Extract the [x, y] coordinate from the center of the cell holding the provided text.  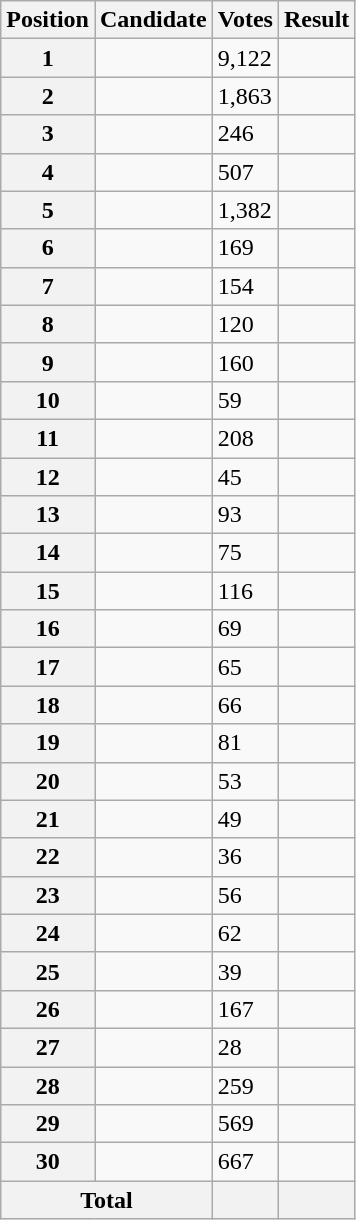
16 [48, 629]
8 [48, 324]
169 [245, 248]
26 [48, 1009]
167 [245, 1009]
36 [245, 857]
56 [245, 895]
Position [48, 20]
93 [245, 515]
13 [48, 515]
30 [48, 1162]
39 [245, 971]
5 [48, 210]
3 [48, 134]
81 [245, 743]
29 [48, 1124]
1 [48, 58]
208 [245, 438]
1,863 [245, 96]
19 [48, 743]
2 [48, 96]
24 [48, 933]
116 [245, 591]
53 [245, 781]
12 [48, 477]
Candidate [153, 20]
507 [245, 172]
15 [48, 591]
259 [245, 1085]
17 [48, 667]
45 [245, 477]
1,382 [245, 210]
6 [48, 248]
154 [245, 286]
18 [48, 705]
Result [316, 20]
667 [245, 1162]
Total [107, 1200]
160 [245, 362]
75 [245, 553]
21 [48, 819]
9,122 [245, 58]
22 [48, 857]
10 [48, 400]
Votes [245, 20]
66 [245, 705]
62 [245, 933]
14 [48, 553]
25 [48, 971]
7 [48, 286]
59 [245, 400]
27 [48, 1047]
246 [245, 134]
9 [48, 362]
69 [245, 629]
569 [245, 1124]
49 [245, 819]
120 [245, 324]
65 [245, 667]
11 [48, 438]
23 [48, 895]
20 [48, 781]
4 [48, 172]
